Return (X, Y) of the center of cell containing provided text 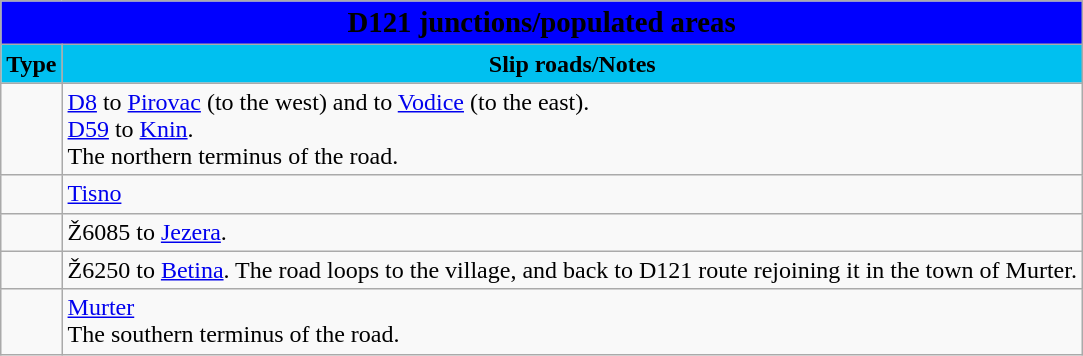
Slip roads/Notes (572, 64)
Ž6085 to Jezera. (572, 232)
D8 to Pirovac (to the west) and to Vodice (to the east). D59 to Knin.The northern terminus of the road. (572, 129)
D121 junctions/populated areas (542, 23)
MurterThe southern terminus of the road. (572, 322)
Type (32, 64)
Ž6250 to Betina. The road loops to the village, and back to D121 route rejoining it in the town of Murter. (572, 270)
Tisno (572, 194)
